For the text-containing cell, return its midpoint in (X, Y) coordinate format. 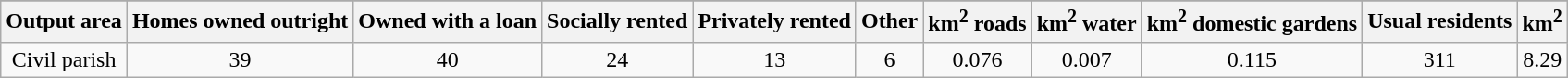
Homes owned outright (240, 22)
Socially rented (618, 22)
Other (889, 22)
km2 roads (977, 22)
311 (1439, 59)
Usual residents (1439, 22)
0.076 (977, 59)
Privately rented (775, 22)
Civil parish (65, 59)
13 (775, 59)
0.115 (1252, 59)
24 (618, 59)
km2 (1542, 22)
Output area (65, 22)
0.007 (1086, 59)
km2 water (1086, 22)
40 (448, 59)
8.29 (1542, 59)
Owned with a loan (448, 22)
km2 domestic gardens (1252, 22)
6 (889, 59)
39 (240, 59)
